Output the (X, Y) coordinate of the center of the cell containing the given text.  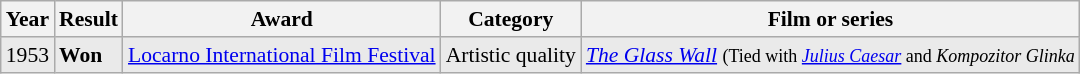
Result (88, 19)
Film or series (830, 19)
Award (282, 19)
Category (511, 19)
1953 (28, 55)
Year (28, 19)
Locarno International Film Festival (282, 55)
Won (88, 55)
Artistic quality (511, 55)
The Glass Wall (Tied with Julius Caesar and Kompozitor Glinka (830, 55)
